Detect which cell encompasses the target text, then output its [x, y] center coordinate. 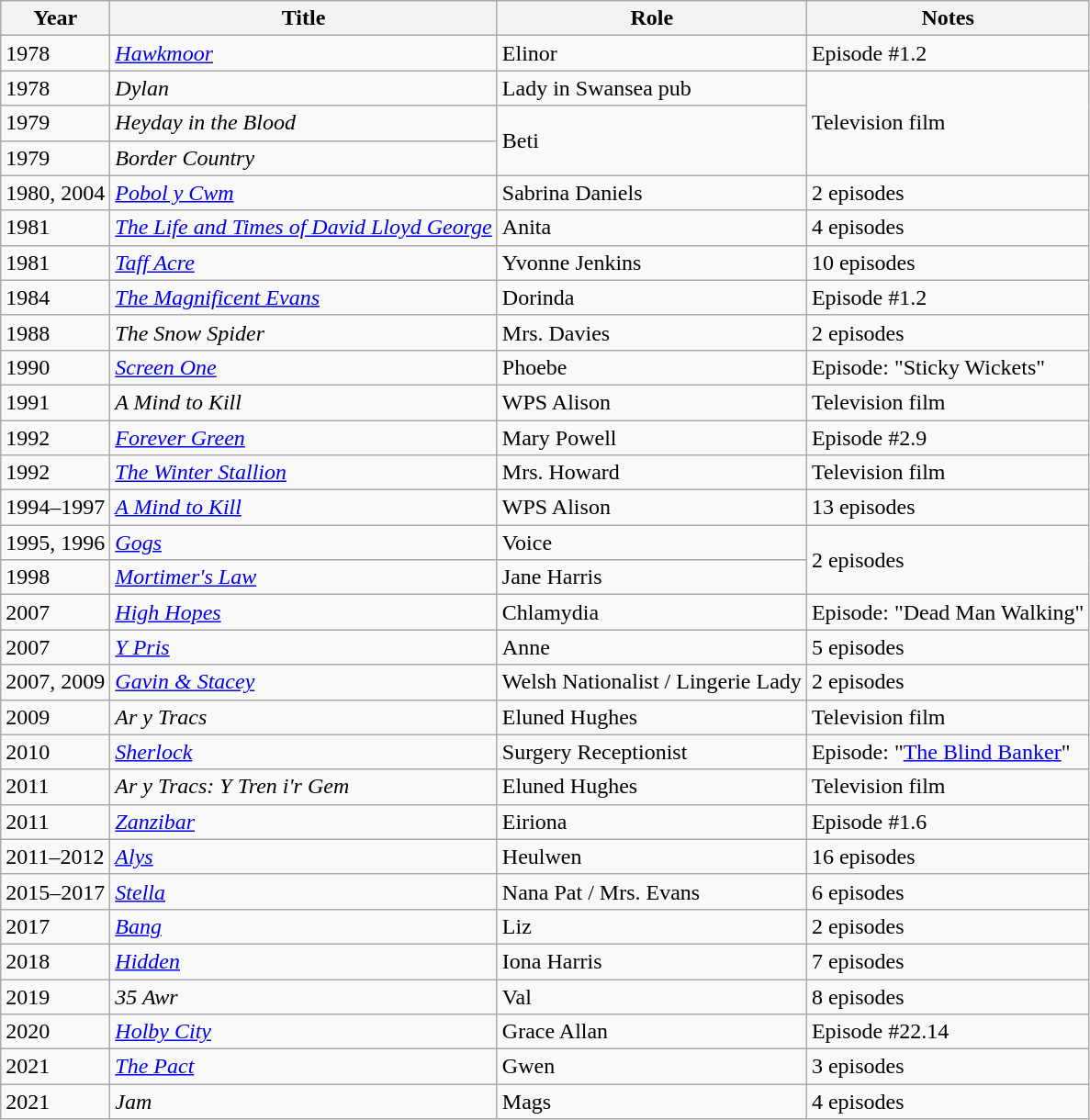
Yvonne Jenkins [652, 263]
Taff Acre [304, 263]
Zanzibar [304, 822]
8 episodes [948, 996]
Eiriona [652, 822]
Border Country [304, 158]
Phoebe [652, 367]
Anne [652, 647]
Bang [304, 926]
2020 [55, 1032]
Nana Pat / Mrs. Evans [652, 891]
Y Pris [304, 647]
2007, 2009 [55, 682]
Anita [652, 228]
1994–1997 [55, 508]
Episode #22.14 [948, 1032]
35 Awr [304, 996]
Jam [304, 1102]
Episode: "Dead Man Walking" [948, 612]
1984 [55, 297]
Gwen [652, 1067]
Val [652, 996]
Ar y Tracs [304, 717]
1990 [55, 367]
1995, 1996 [55, 543]
Mortimer's Law [304, 577]
Episode #2.9 [948, 438]
The Snow Spider [304, 332]
Liz [652, 926]
Voice [652, 543]
6 episodes [948, 891]
Ar y Tracs: Y Tren i'r Gem [304, 787]
2015–2017 [55, 891]
Role [652, 18]
2011–2012 [55, 857]
Grace Allan [652, 1032]
The Winter Stallion [304, 473]
Beti [652, 140]
Year [55, 18]
The Life and Times of David Lloyd George [304, 228]
Mary Powell [652, 438]
Surgery Receptionist [652, 752]
Dylan [304, 88]
Pobol y Cwm [304, 193]
Iona Harris [652, 961]
Sherlock [304, 752]
Heyday in the Blood [304, 123]
5 episodes [948, 647]
Episode: "The Blind Banker" [948, 752]
Notes [948, 18]
Gavin & Stacey [304, 682]
1980, 2004 [55, 193]
1998 [55, 577]
7 episodes [948, 961]
Title [304, 18]
The Pact [304, 1067]
Gogs [304, 543]
Mags [652, 1102]
Episode #1.6 [948, 822]
Hidden [304, 961]
Heulwen [652, 857]
2017 [55, 926]
Lady in Swansea pub [652, 88]
Jane Harris [652, 577]
2009 [55, 717]
2010 [55, 752]
Welsh Nationalist / Lingerie Lady [652, 682]
Dorinda [652, 297]
Stella [304, 891]
Episode: "Sticky Wickets" [948, 367]
2018 [55, 961]
2019 [55, 996]
Forever Green [304, 438]
The Magnificent Evans [304, 297]
Elinor [652, 53]
Chlamydia [652, 612]
Mrs. Davies [652, 332]
16 episodes [948, 857]
Sabrina Daniels [652, 193]
High Hopes [304, 612]
Mrs. Howard [652, 473]
Alys [304, 857]
Screen One [304, 367]
10 episodes [948, 263]
1988 [55, 332]
13 episodes [948, 508]
Hawkmoor [304, 53]
1991 [55, 402]
3 episodes [948, 1067]
Holby City [304, 1032]
